Pinpoint the cell where the given text exists, returning its (X, Y) midpoint coordinate. 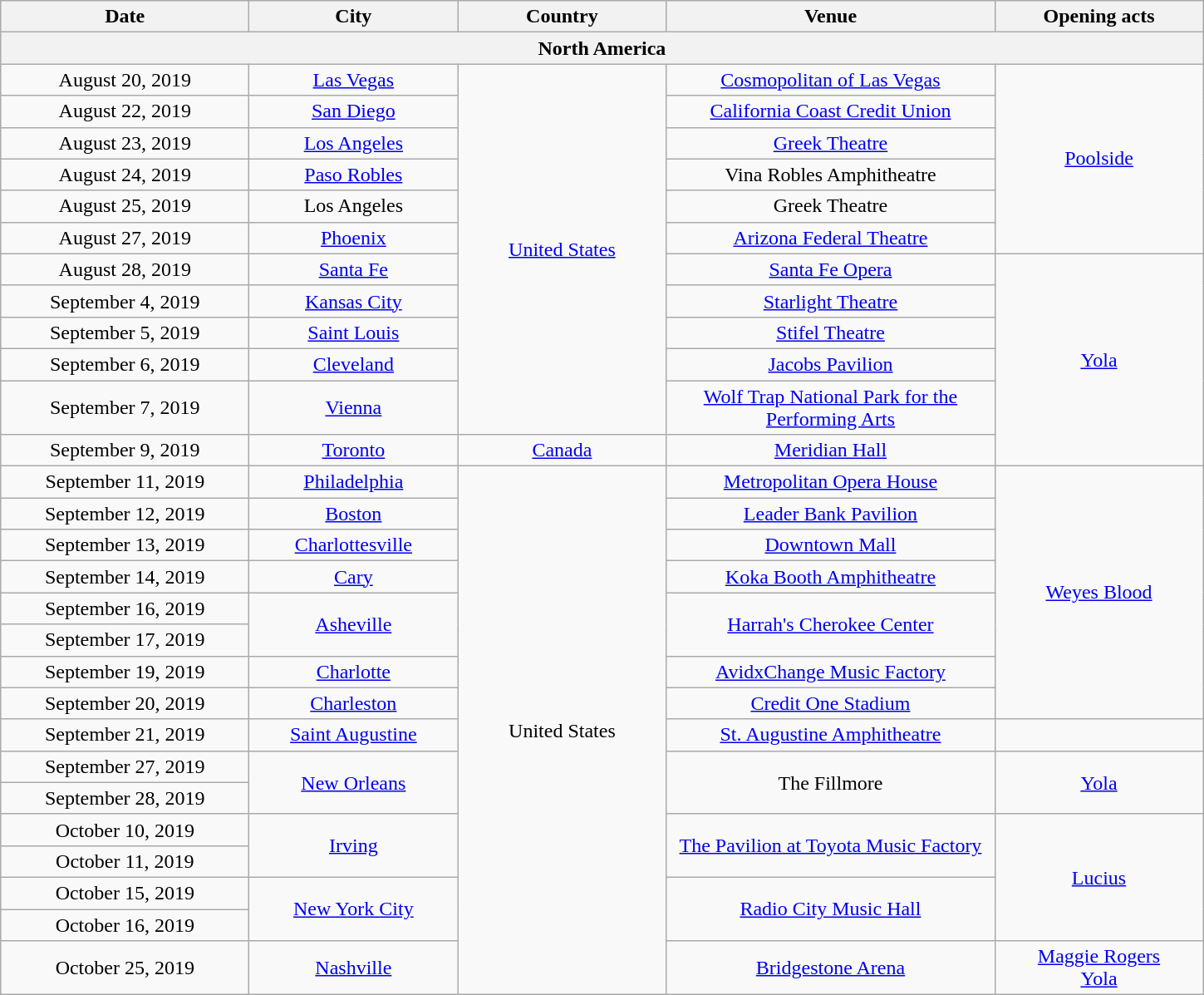
Phoenix (354, 238)
Canada (562, 451)
Bridgestone Arena (831, 968)
August 22, 2019 (125, 111)
Starlight Theatre (831, 301)
September 16, 2019 (125, 608)
August 23, 2019 (125, 143)
North America (602, 48)
Cleveland (354, 364)
October 25, 2019 (125, 968)
Stifel Theatre (831, 332)
Opening acts (1098, 17)
Radio City Music Hall (831, 909)
Cosmopolitan of Las Vegas (831, 80)
Credit One Stadium (831, 703)
Boston (354, 514)
October 16, 2019 (125, 925)
Weyes Blood (1098, 593)
Maggie RogersYola (1098, 968)
New York City (354, 909)
Metropolitan Opera House (831, 482)
August 27, 2019 (125, 238)
Wolf Trap National Park for the Performing Arts (831, 407)
Cary (354, 577)
September 12, 2019 (125, 514)
Nashville (354, 968)
October 11, 2019 (125, 861)
Charlottesville (354, 545)
September 14, 2019 (125, 577)
Vina Robles Amphitheatre (831, 175)
September 27, 2019 (125, 766)
Paso Robles (354, 175)
September 19, 2019 (125, 672)
Irving (354, 845)
The Pavilion at Toyota Music Factory (831, 845)
Vienna (354, 407)
Saint Augustine (354, 735)
August 20, 2019 (125, 80)
The Fillmore (831, 782)
August 25, 2019 (125, 206)
AvidxChange Music Factory (831, 672)
September 7, 2019 (125, 407)
Meridian Hall (831, 451)
September 9, 2019 (125, 451)
Asheville (354, 624)
New Orleans (354, 782)
September 11, 2019 (125, 482)
Charlotte (354, 672)
September 17, 2019 (125, 640)
Date (125, 17)
September 5, 2019 (125, 332)
September 6, 2019 (125, 364)
Saint Louis (354, 332)
California Coast Credit Union (831, 111)
Harrah's Cherokee Center (831, 624)
September 4, 2019 (125, 301)
St. Augustine Amphitheatre (831, 735)
San Diego (354, 111)
Koka Booth Amphitheatre (831, 577)
Arizona Federal Theatre (831, 238)
August 28, 2019 (125, 269)
Santa Fe (354, 269)
Downtown Mall (831, 545)
September 13, 2019 (125, 545)
Poolside (1098, 159)
Lucius (1098, 877)
September 21, 2019 (125, 735)
Country (562, 17)
September 28, 2019 (125, 798)
Santa Fe Opera (831, 269)
Kansas City (354, 301)
Venue (831, 17)
City (354, 17)
Leader Bank Pavilion (831, 514)
Toronto (354, 451)
August 24, 2019 (125, 175)
October 15, 2019 (125, 893)
Jacobs Pavilion (831, 364)
Philadelphia (354, 482)
September 20, 2019 (125, 703)
Charleston (354, 703)
October 10, 2019 (125, 830)
Las Vegas (354, 80)
